Return the (X, Y) coordinate for the center point of the cell that contains the specified text.  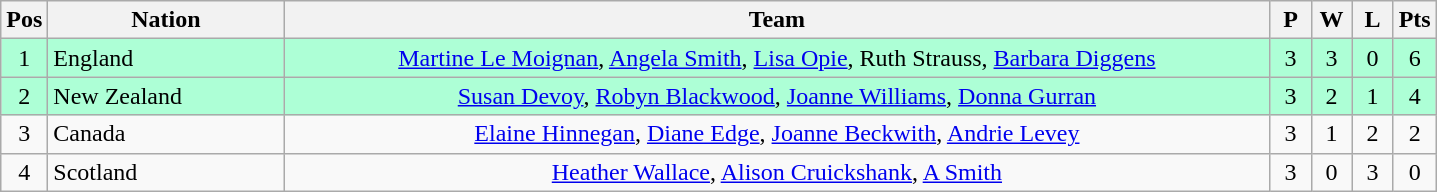
Pos (24, 20)
6 (1414, 58)
Elaine Hinnegan, Diane Edge, Joanne Beckwith, Andrie Levey (777, 134)
W (1332, 20)
Heather Wallace, Alison Cruickshank, A Smith (777, 172)
P (1290, 20)
Scotland (166, 172)
New Zealand (166, 96)
Nation (166, 20)
Pts (1414, 20)
Susan Devoy, Robyn Blackwood, Joanne Williams, Donna Gurran (777, 96)
Canada (166, 134)
L (1372, 20)
Martine Le Moignan, Angela Smith, Lisa Opie, Ruth Strauss, Barbara Diggens (777, 58)
Team (777, 20)
England (166, 58)
